Scan for the cell matching the given text and deliver its [x, y] coordinate at center. 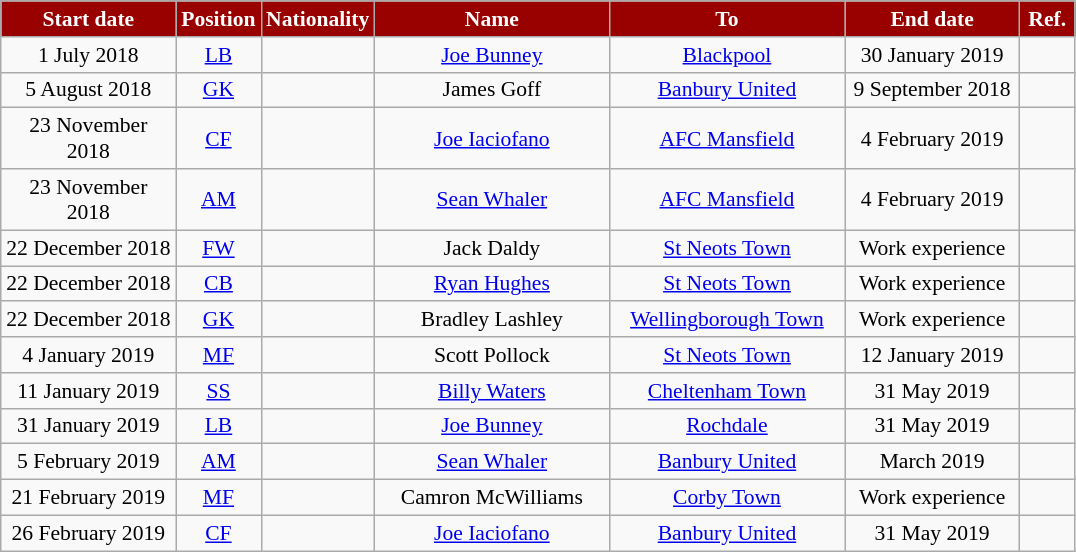
12 January 2019 [932, 355]
Position [218, 19]
FW [218, 248]
31 January 2019 [88, 426]
Bradley Lashley [492, 320]
CB [218, 284]
5 February 2019 [88, 462]
Ref. [1048, 19]
1 July 2018 [88, 55]
11 January 2019 [88, 391]
Camron McWilliams [492, 498]
Scott Pollock [492, 355]
Ryan Hughes [492, 284]
Blackpool [726, 55]
Rochdale [726, 426]
5 August 2018 [88, 90]
26 February 2019 [88, 533]
Cheltenham Town [726, 391]
Start date [88, 19]
SS [218, 391]
21 February 2019 [88, 498]
30 January 2019 [932, 55]
End date [932, 19]
Wellingborough Town [726, 320]
James Goff [492, 90]
March 2019 [932, 462]
9 September 2018 [932, 90]
Nationality [318, 19]
Name [492, 19]
To [726, 19]
Corby Town [726, 498]
Billy Waters [492, 391]
4 January 2019 [88, 355]
Jack Daldy [492, 248]
